Identify which cell holds the provided text, then report its [X, Y] central coordinate. 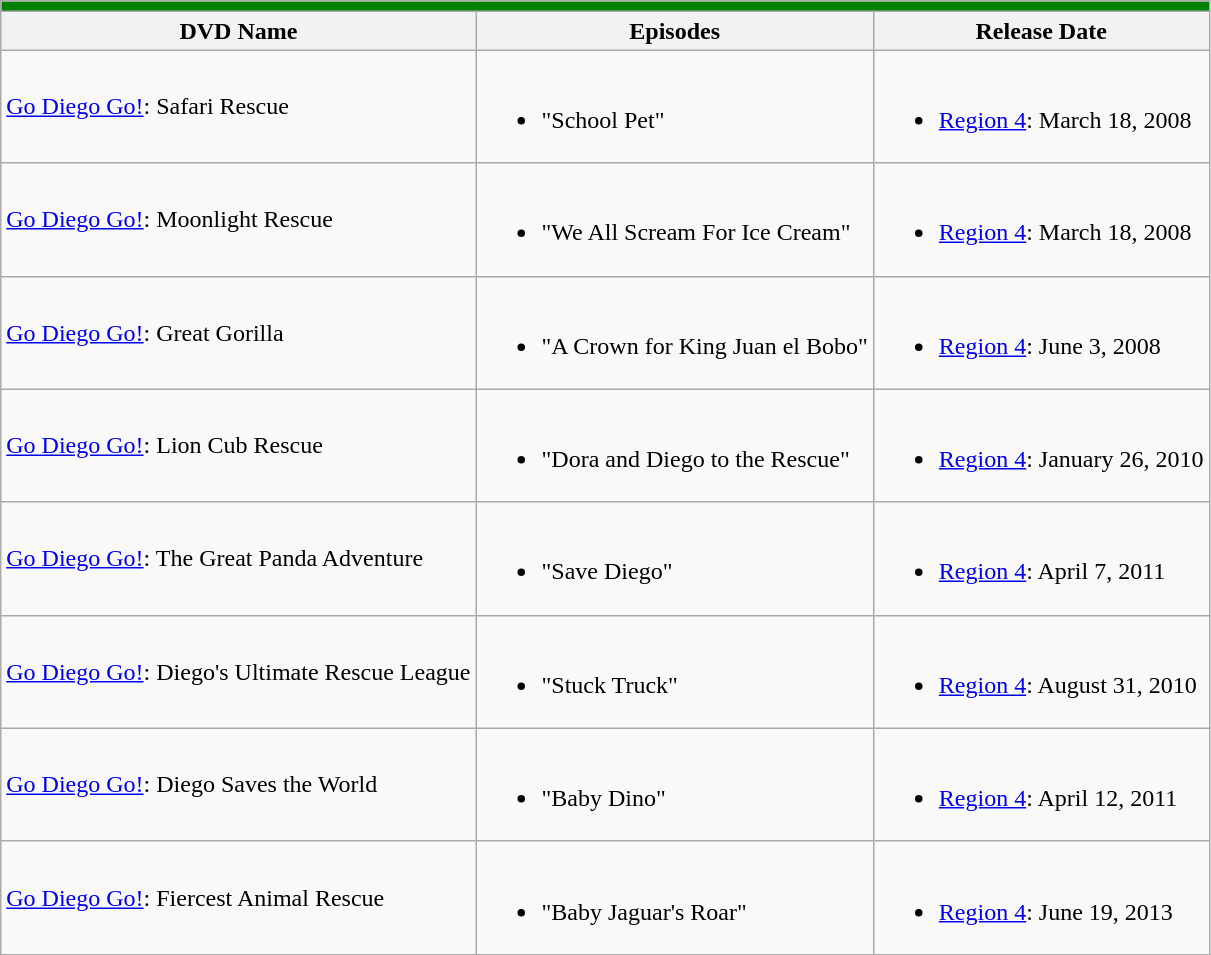
"Dora and Diego to the Rescue" [674, 446]
Go Diego Go!: Fiercest Animal Rescue [238, 898]
"We All Scream For Ice Cream" [674, 220]
Region 4: January 26, 2010 [1041, 446]
Region 4: April 12, 2011 [1041, 784]
"School Pet" [674, 106]
"Baby Jaguar's Roar" [674, 898]
Release Date [1041, 31]
Go Diego Go!: Moonlight Rescue [238, 220]
Go Diego Go!: The Great Panda Adventure [238, 558]
Region 4: June 3, 2008 [1041, 332]
Episodes [674, 31]
Go Diego Go!: Great Gorilla [238, 332]
"Stuck Truck" [674, 672]
"A Crown for King Juan el Bobo" [674, 332]
Go Diego Go!: Diego's Ultimate Rescue League [238, 672]
Region 4: August 31, 2010 [1041, 672]
Go Diego Go!: Safari Rescue [238, 106]
Go Diego Go!: Lion Cub Rescue [238, 446]
Go Diego Go!: Diego Saves the World [238, 784]
"Baby Dino" [674, 784]
DVD Name [238, 31]
Region 4: April 7, 2011 [1041, 558]
Region 4: June 19, 2013 [1041, 898]
"Save Diego" [674, 558]
